Output the (x, y) coordinate of the center of the cell containing the given text.  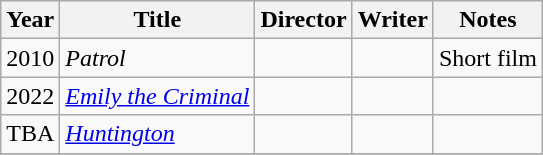
Short film (488, 58)
Patrol (158, 58)
Emily the Criminal (158, 96)
2022 (30, 96)
Title (158, 20)
TBA (30, 134)
2010 (30, 58)
Notes (488, 20)
Writer (392, 20)
Director (304, 20)
Year (30, 20)
Huntington (158, 134)
